From the cell containing the given text, extract its center point as (x, y) coordinate. 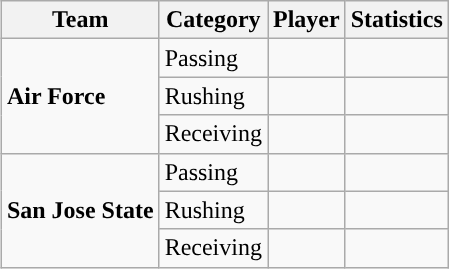
Statistics (396, 20)
Air Force (80, 96)
Team (80, 20)
Player (307, 20)
San Jose State (80, 210)
Category (213, 20)
